Identify which cell holds the provided text, then report its [x, y] central coordinate. 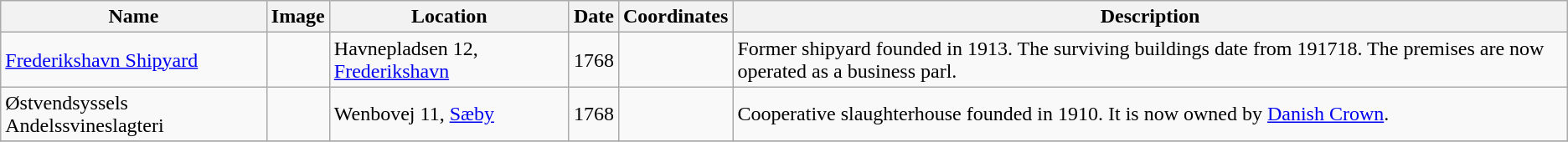
Name [134, 17]
Location [449, 17]
Havnepladsen 12, Frederikshavn [449, 60]
Description [1150, 17]
Wenbovej 11, Sæby [449, 114]
Frederikshavn Shipyard [134, 60]
Image [298, 17]
Date [593, 17]
Cooperative slaughterhouse founded in 1910. It is now owned by Danish Crown. [1150, 114]
Østvendsyssels Andelssvineslagteri [134, 114]
Former shipyard founded in 1913. The surviving buildings date from 191718. The premises are now operated as a business parl. [1150, 60]
Coordinates [675, 17]
